Extract the [X, Y] coordinate from the center of the cell holding the provided text.  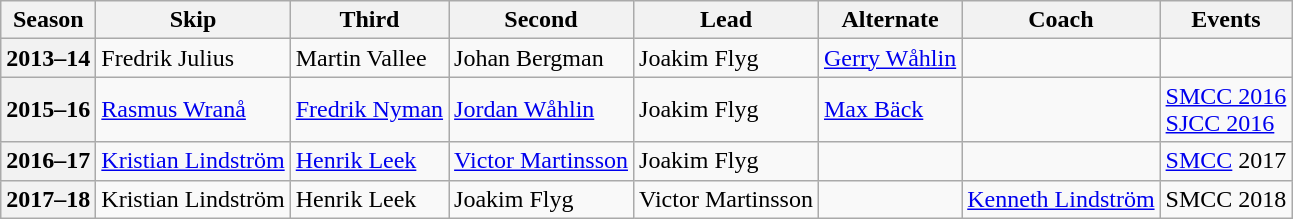
Skip [193, 20]
Coach [1061, 20]
Fredrik Nyman [369, 110]
2017–18 [48, 199]
Events [1226, 20]
SMCC 2016 SJCC 2016 [1226, 110]
Kenneth Lindström [1061, 199]
Martin Vallee [369, 58]
2016–17 [48, 161]
Max Bäck [890, 110]
Fredrik Julius [193, 58]
SMCC 2017 [1226, 161]
Season [48, 20]
Johan Bergman [542, 58]
Gerry Wåhlin [890, 58]
Third [369, 20]
Jordan Wåhlin [542, 110]
SMCC 2018 [1226, 199]
Rasmus Wranå [193, 110]
2013–14 [48, 58]
Lead [726, 20]
2015–16 [48, 110]
Second [542, 20]
Alternate [890, 20]
